Locate the cell with the specified text and output its [X, Y] center coordinate. 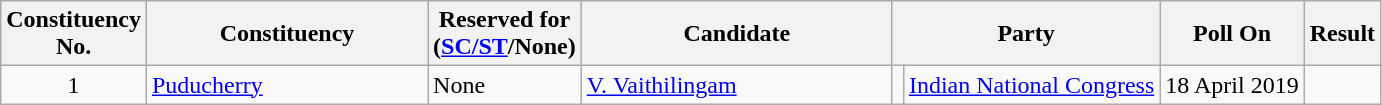
Indian National Congress [1031, 85]
Reserved for(SC/ST/None) [505, 34]
Constituency [286, 34]
Result [1342, 34]
Candidate [736, 34]
1 [74, 85]
Poll On [1232, 34]
V. Vaithilingam [736, 85]
Party [1026, 34]
None [505, 85]
18 April 2019 [1232, 85]
Puducherry [286, 85]
Constituency No. [74, 34]
